Extract the (x, y) coordinate from the center of the cell holding the provided text.  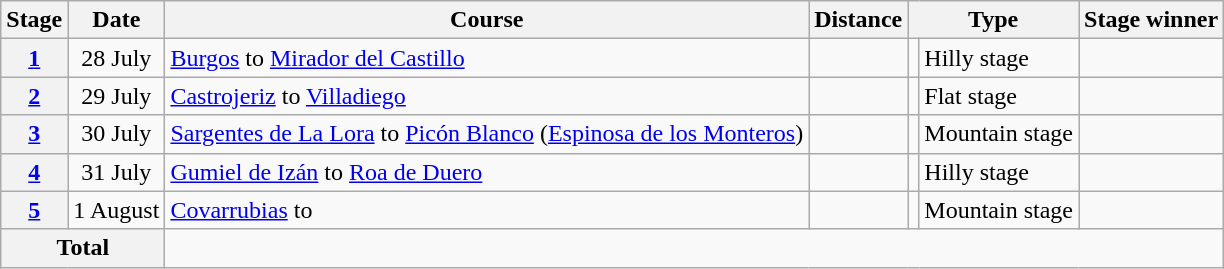
Distance (858, 20)
1 August (116, 210)
Covarrubias to (487, 210)
Flat stage (999, 96)
Total (83, 248)
Stage (34, 20)
Gumiel de Izán to Roa de Duero (487, 172)
Castrojeriz to Villadiego (487, 96)
Date (116, 20)
Burgos to Mirador del Castillo (487, 58)
30 July (116, 134)
31 July (116, 172)
1 (34, 58)
5 (34, 210)
Type (994, 20)
Sargentes de La Lora to Picón Blanco (Espinosa de los Monteros) (487, 134)
3 (34, 134)
Stage winner (1152, 20)
2 (34, 96)
Course (487, 20)
29 July (116, 96)
4 (34, 172)
28 July (116, 58)
